Determine the (X, Y) coordinate at the center of the cell enclosing the given text.  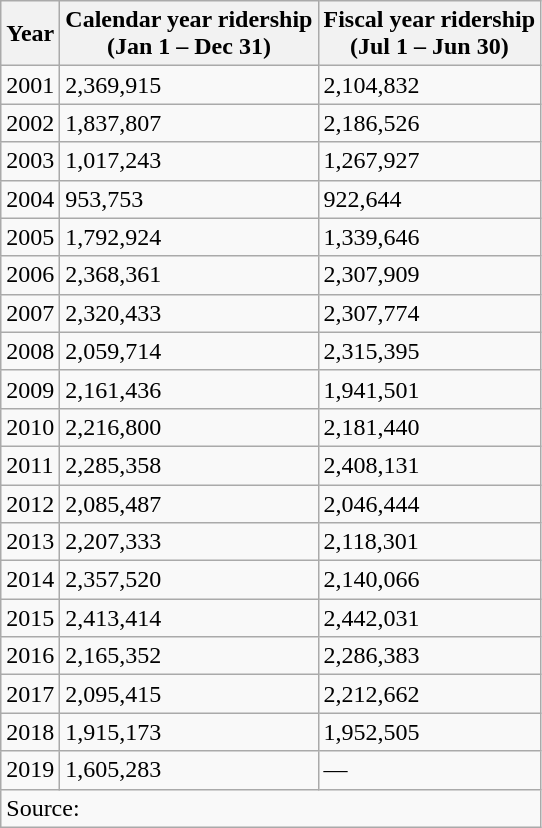
922,644 (430, 199)
2,118,301 (430, 542)
1,941,501 (430, 389)
2016 (30, 656)
2,181,440 (430, 427)
2001 (30, 85)
2002 (30, 123)
2,442,031 (430, 618)
2,186,526 (430, 123)
2014 (30, 580)
Calendar year ridership(Jan 1 – Dec 31) (189, 34)
2011 (30, 465)
1,267,927 (430, 161)
Source: (271, 808)
2009 (30, 389)
2,046,444 (430, 503)
1,017,243 (189, 161)
2007 (30, 313)
2004 (30, 199)
2,357,520 (189, 580)
1,915,173 (189, 732)
2,207,333 (189, 542)
2018 (30, 732)
1,952,505 (430, 732)
2,161,436 (189, 389)
2,408,131 (430, 465)
2005 (30, 237)
Fiscal year ridership(Jul 1 – Jun 30) (430, 34)
2006 (30, 275)
2012 (30, 503)
Year (30, 34)
2,285,358 (189, 465)
2,307,774 (430, 313)
2,059,714 (189, 351)
2,369,915 (189, 85)
2,095,415 (189, 694)
2017 (30, 694)
2019 (30, 770)
2010 (30, 427)
2,315,395 (430, 351)
2,307,909 (430, 275)
2,165,352 (189, 656)
2,140,066 (430, 580)
1,605,283 (189, 770)
2,368,361 (189, 275)
953,753 (189, 199)
2,104,832 (430, 85)
2,286,383 (430, 656)
2,212,662 (430, 694)
2013 (30, 542)
2,320,433 (189, 313)
2,085,487 (189, 503)
2,413,414 (189, 618)
1,792,924 (189, 237)
— (430, 770)
2008 (30, 351)
2,216,800 (189, 427)
2015 (30, 618)
1,837,807 (189, 123)
2003 (30, 161)
1,339,646 (430, 237)
